Identify which cell holds the provided text, then report its (x, y) central coordinate. 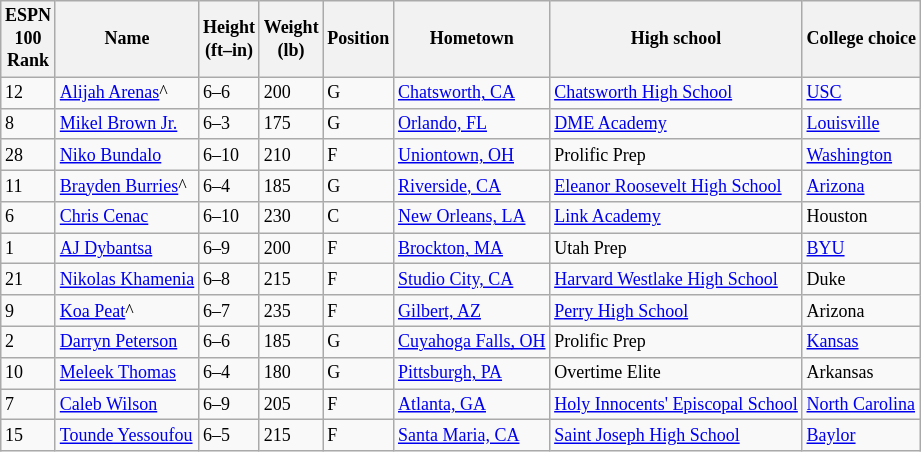
Koa Peat^ (126, 310)
6–8 (230, 280)
College choice (861, 39)
Baylor (861, 436)
Tounde Yessoufou (126, 436)
235 (291, 310)
180 (291, 372)
Holy Innocents' Episcopal School (676, 404)
Nikolas Khamenia (126, 280)
Arkansas (861, 372)
Name (126, 39)
Cuyahoga Falls, OH (472, 342)
Position (358, 39)
Santa Maria, CA (472, 436)
21 (28, 280)
Harvard Westlake High School (676, 280)
1 (28, 248)
6–5 (230, 436)
Gilbert, AZ (472, 310)
Chris Cenac (126, 218)
Washington (861, 154)
North Carolina (861, 404)
Duke (861, 280)
Hometown (472, 39)
High school (676, 39)
6 (28, 218)
11 (28, 186)
6–3 (230, 124)
9 (28, 310)
C (358, 218)
Chatsworth, CA (472, 92)
6–7 (230, 310)
Chatsworth High School (676, 92)
Height(ft–in) (230, 39)
8 (28, 124)
Houston (861, 218)
175 (291, 124)
7 (28, 404)
205 (291, 404)
Pittsburgh, PA (472, 372)
Perry High School (676, 310)
ESPN 100 Rank (28, 39)
230 (291, 218)
Saint Joseph High School (676, 436)
Orlando, FL (472, 124)
New Orleans, LA (472, 218)
Mikel Brown Jr. (126, 124)
Atlanta, GA (472, 404)
2 (28, 342)
12 (28, 92)
Riverside, CA (472, 186)
Niko Bundalo (126, 154)
Brockton, MA (472, 248)
USC (861, 92)
Alijah Arenas^ (126, 92)
Darryn Peterson (126, 342)
Kansas (861, 342)
10 (28, 372)
Studio City, CA (472, 280)
Meleek Thomas (126, 372)
Overtime Elite (676, 372)
Utah Prep (676, 248)
Weight(lb) (291, 39)
210 (291, 154)
BYU (861, 248)
Louisville (861, 124)
Eleanor Roosevelt High School (676, 186)
Caleb Wilson (126, 404)
Link Academy (676, 218)
Brayden Burries^ (126, 186)
15 (28, 436)
Uniontown, OH (472, 154)
AJ Dybantsa (126, 248)
28 (28, 154)
DME Academy (676, 124)
